Capture the cell that displays the provided text and extract its [X, Y] central coordinate. 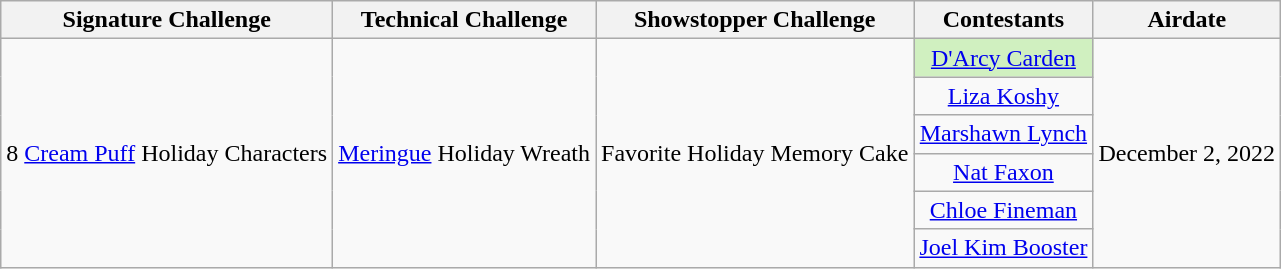
Favorite Holiday Memory Cake [755, 153]
Contestants [1004, 20]
D'Arcy Carden [1004, 58]
Nat Faxon [1004, 172]
December 2, 2022 [1187, 153]
Marshawn Lynch [1004, 134]
Meringue Holiday Wreath [464, 153]
Airdate [1187, 20]
Signature Challenge [167, 20]
Joel Kim Booster [1004, 248]
Technical Challenge [464, 20]
Liza Koshy [1004, 96]
8 Cream Puff Holiday Characters [167, 153]
Chloe Fineman [1004, 210]
Showstopper Challenge [755, 20]
